Scan for the cell matching the given text and deliver its (X, Y) coordinate at center. 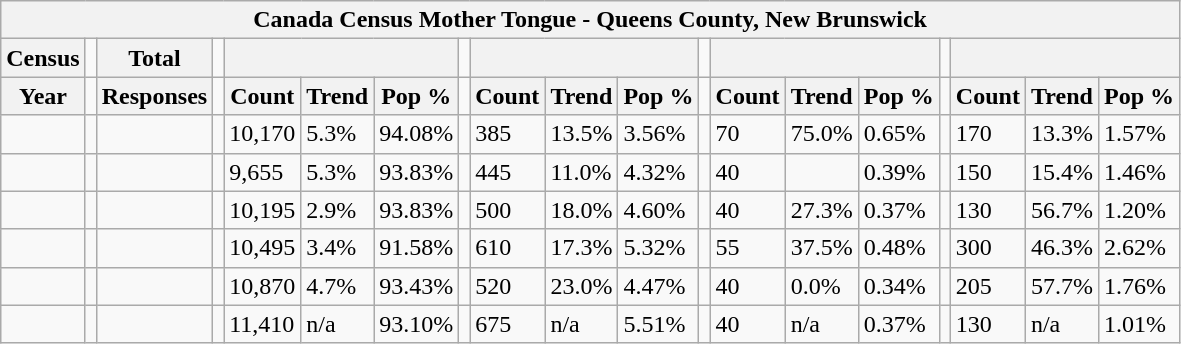
1.46% (1138, 172)
93.43% (416, 286)
11,410 (262, 324)
0.48% (898, 248)
2.9% (338, 210)
Responses (154, 96)
Year (43, 96)
500 (508, 210)
3.56% (658, 134)
1.01% (1138, 324)
170 (988, 134)
57.7% (1062, 286)
18.0% (582, 210)
15.4% (1062, 172)
93.10% (416, 324)
56.7% (1062, 210)
3.4% (338, 248)
10,870 (262, 286)
0.0% (822, 286)
4.7% (338, 286)
1.20% (1138, 210)
Census (43, 58)
4.60% (658, 210)
610 (508, 248)
46.3% (1062, 248)
Canada Census Mother Tongue - Queens County, New Brunswick (590, 20)
10,195 (262, 210)
445 (508, 172)
5.32% (658, 248)
520 (508, 286)
11.0% (582, 172)
10,495 (262, 248)
75.0% (822, 134)
150 (988, 172)
17.3% (582, 248)
10,170 (262, 134)
55 (748, 248)
0.39% (898, 172)
300 (988, 248)
94.08% (416, 134)
1.57% (1138, 134)
0.34% (898, 286)
37.5% (822, 248)
205 (988, 286)
1.76% (1138, 286)
13.3% (1062, 134)
4.32% (658, 172)
385 (508, 134)
91.58% (416, 248)
4.47% (658, 286)
Total (154, 58)
27.3% (822, 210)
2.62% (1138, 248)
0.65% (898, 134)
5.51% (658, 324)
9,655 (262, 172)
70 (748, 134)
23.0% (582, 286)
13.5% (582, 134)
675 (508, 324)
